For the text-containing cell, return its midpoint in [x, y] coordinate format. 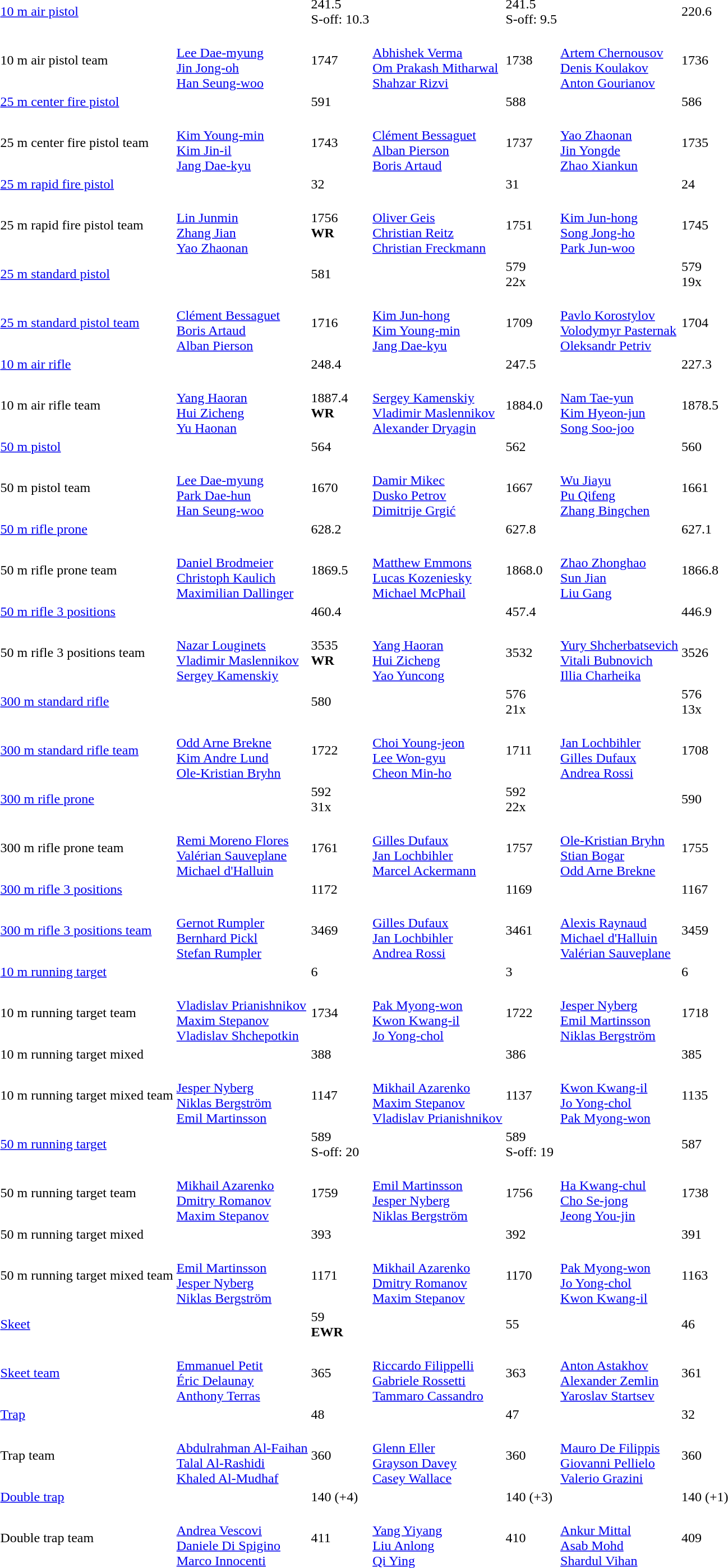
59EWR [340, 1324]
Nazar LouginetsVladimir MaslennikovSergey Kamenskiy [242, 653]
1869.5 [340, 570]
589 S-off: 20 [340, 1144]
1737 [532, 142]
Odd Arne Brekne Kim Andre LundOle-Kristian Bryhn [242, 751]
Yury ShcherbatsevichVitali BubnovichIllia Charheika [619, 653]
365 [340, 1373]
Jan LochbihlerGilles DufauxAndrea Rossi [619, 751]
562 [532, 447]
57621x [532, 701]
1751 [532, 226]
Yang HaoranHui ZichengYu Haonan [242, 405]
Mauro De FilippisGiovanni PellieloValerio Grazini [619, 1455]
3535WR [340, 653]
1734 [340, 1013]
1137 [532, 1095]
1709 [532, 323]
Damir MikecDusko PetrovDimitrije Grgić [437, 488]
Artem ChernousovDenis KoulakovAnton Gourianov [619, 61]
388 [340, 1054]
247.5 [532, 364]
47 [532, 1414]
31 [532, 184]
393 [340, 1234]
1170 [532, 1276]
Jesper NybergNiklas BergströmEmil Martinsson [242, 1095]
588 [532, 102]
628.2 [340, 529]
1761 [340, 848]
1884.0 [532, 405]
Gilles DufauxJan LochbihlerAndrea Rossi [437, 930]
Emmanuel PetitÉric DelaunayAnthony Terras [242, 1373]
1711 [532, 751]
48 [340, 1414]
Lin JunminZhang JianYao Zhaonan [242, 226]
1756WR [340, 226]
627.8 [532, 529]
59222x [532, 799]
Clément BessaguetBoris ArtaudAlban Pierson [242, 323]
363 [532, 1373]
1667 [532, 488]
Lee Dae-myungJin Jong-ohHan Seung-woo [242, 61]
Remi Moreno FloresValérian SauveplaneMichael d'Halluin [242, 848]
1747 [340, 61]
564 [340, 447]
Pak Myong-wonJo Yong-cholKwon Kwang-il [619, 1276]
Riccardo FilippelliGabriele RossettiTammaro Cassandro [437, 1373]
Choi Young-jeon Lee Won-gyuCheon Min-ho [437, 751]
1756 [532, 1193]
248.4 [340, 364]
1743 [340, 142]
1147 [340, 1095]
1169 [532, 889]
6 [340, 972]
Alexis RaynaudMichael d'HalluinValérian Sauveplane [619, 930]
Lee Dae-myungPark Dae-hunHan Seung-woo [242, 488]
Kim Young-minKim Jin-ilJang Dae-kyu [242, 142]
1738 [532, 61]
Pavlo KorostylovVolodymyr PasternakOleksandr Petriv [619, 323]
580 [340, 701]
460.4 [340, 611]
Glenn EllerGrayson DaveyCasey Wallace [437, 1455]
Gernot RumplerBernhard PicklStefan Rumpler [242, 930]
32 [340, 184]
1172 [340, 889]
386 [532, 1054]
Kwon Kwang-ilJo Yong-cholPak Myong-won [619, 1095]
Mikhail AzarenkoMaxim StepanovVladislav Prianishnikov [437, 1095]
Daniel BrodmeierChristoph KaulichMaximilian Dallinger [242, 570]
Oliver GeisChristian ReitzChristian Freckmann [437, 226]
1757 [532, 848]
140 (+4) [340, 1497]
457.4 [532, 611]
57922x [532, 274]
1171 [340, 1276]
Yao ZhaonanJin YongdeZhao Xiankun [619, 142]
Ole-Kristian BryhnStian BogarOdd Arne Brekne [619, 848]
581 [340, 274]
Yang HaoranHui ZichengYao Yuncong [437, 653]
Clément BessaguetAlban PiersonBoris Artaud [437, 142]
1887.4WR [340, 405]
392 [532, 1234]
1868.0 [532, 570]
3461 [532, 930]
Kim Jun-hongSong Jong-hoPark Jun-woo [619, 226]
3532 [532, 653]
591 [340, 102]
1670 [340, 488]
Vladislav PrianishnikovMaxim StepanovVladislav Shchepotkin [242, 1013]
Ha Kwang-chulCho Se-jongJeong You-jin [619, 1193]
Wu JiayuPu QifengZhang Bingchen [619, 488]
1716 [340, 323]
Jesper NybergEmil MartinssonNiklas Bergström [619, 1013]
Pak Myong-wonKwon Kwang-ilJo Yong-chol [437, 1013]
Nam Tae-yunKim Hyeon-junSong Soo-joo [619, 405]
589 S-off: 19 [532, 1144]
3469 [340, 930]
140 (+3) [532, 1497]
59231x [340, 799]
Zhao ZhonghaoSun JianLiu Gang [619, 570]
Kim Jun-hongKim Young-minJang Dae-kyu [437, 323]
Anton AstakhovAlexander ZemlinYaroslav Startsev [619, 1373]
1759 [340, 1193]
Abhishek VermaOm Prakash MitharwalShahzar Rizvi [437, 61]
Matthew EmmonsLucas KozenieskyMichael McPhail [437, 570]
Sergey KamenskiyVladimir MaslennikovAlexander Dryagin [437, 405]
Abdulrahman Al-FaihanTalal Al-RashidiKhaled Al-Mudhaf [242, 1455]
3 [532, 972]
55 [532, 1324]
Gilles DufauxJan LochbihlerMarcel Ackermann [437, 848]
